Search for the cell housing the specified text and yield its [X, Y] center coordinate. 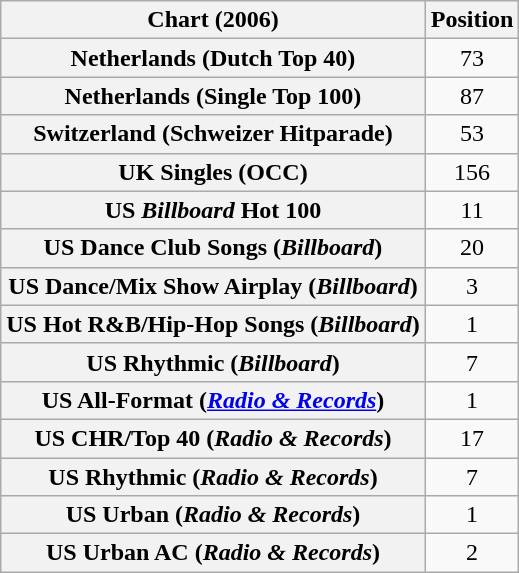
US Hot R&B/Hip-Hop Songs (Billboard) [213, 324]
US Urban (Radio & Records) [213, 515]
20 [472, 248]
156 [472, 172]
US Rhythmic (Billboard) [213, 362]
US Urban AC (Radio & Records) [213, 553]
Netherlands (Single Top 100) [213, 96]
11 [472, 210]
UK Singles (OCC) [213, 172]
3 [472, 286]
17 [472, 438]
Chart (2006) [213, 20]
US Rhythmic (Radio & Records) [213, 477]
Position [472, 20]
US Dance Club Songs (Billboard) [213, 248]
87 [472, 96]
Netherlands (Dutch Top 40) [213, 58]
2 [472, 553]
US Dance/Mix Show Airplay (Billboard) [213, 286]
US All-Format (Radio & Records) [213, 400]
73 [472, 58]
Switzerland (Schweizer Hitparade) [213, 134]
53 [472, 134]
US Billboard Hot 100 [213, 210]
US CHR/Top 40 (Radio & Records) [213, 438]
